Scan for the cell matching the given text and deliver its [x, y] coordinate at center. 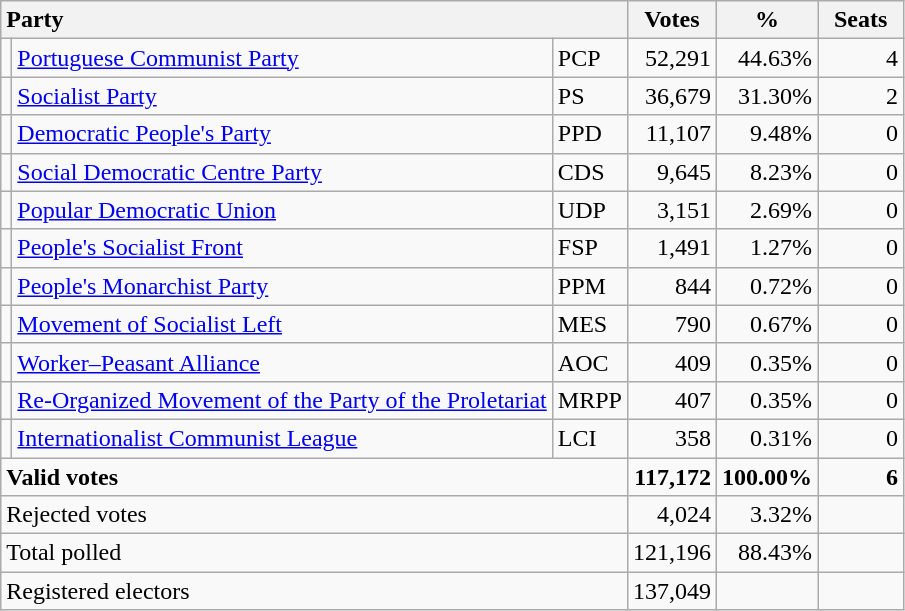
1,491 [672, 248]
8.23% [766, 172]
PCP [590, 58]
52,291 [672, 58]
Internationalist Communist League [282, 438]
AOC [590, 362]
Democratic People's Party [282, 134]
88.43% [766, 553]
Votes [672, 20]
People's Socialist Front [282, 248]
Rejected votes [314, 515]
137,049 [672, 591]
100.00% [766, 477]
% [766, 20]
Worker–Peasant Alliance [282, 362]
Social Democratic Centre Party [282, 172]
844 [672, 286]
31.30% [766, 96]
MRPP [590, 400]
4 [861, 58]
0.72% [766, 286]
4,024 [672, 515]
LCI [590, 438]
9.48% [766, 134]
MES [590, 324]
Portuguese Communist Party [282, 58]
PPD [590, 134]
UDP [590, 210]
117,172 [672, 477]
121,196 [672, 553]
Total polled [314, 553]
409 [672, 362]
Valid votes [314, 477]
9,645 [672, 172]
3,151 [672, 210]
2.69% [766, 210]
Registered electors [314, 591]
0.67% [766, 324]
407 [672, 400]
1.27% [766, 248]
FSP [590, 248]
11,107 [672, 134]
People's Monarchist Party [282, 286]
PPM [590, 286]
Seats [861, 20]
36,679 [672, 96]
CDS [590, 172]
2 [861, 96]
3.32% [766, 515]
790 [672, 324]
Socialist Party [282, 96]
6 [861, 477]
Re-Organized Movement of the Party of the Proletariat [282, 400]
44.63% [766, 58]
358 [672, 438]
Party [314, 20]
Popular Democratic Union [282, 210]
Movement of Socialist Left [282, 324]
PS [590, 96]
0.31% [766, 438]
